Capture the cell that displays the provided text and extract its (X, Y) central coordinate. 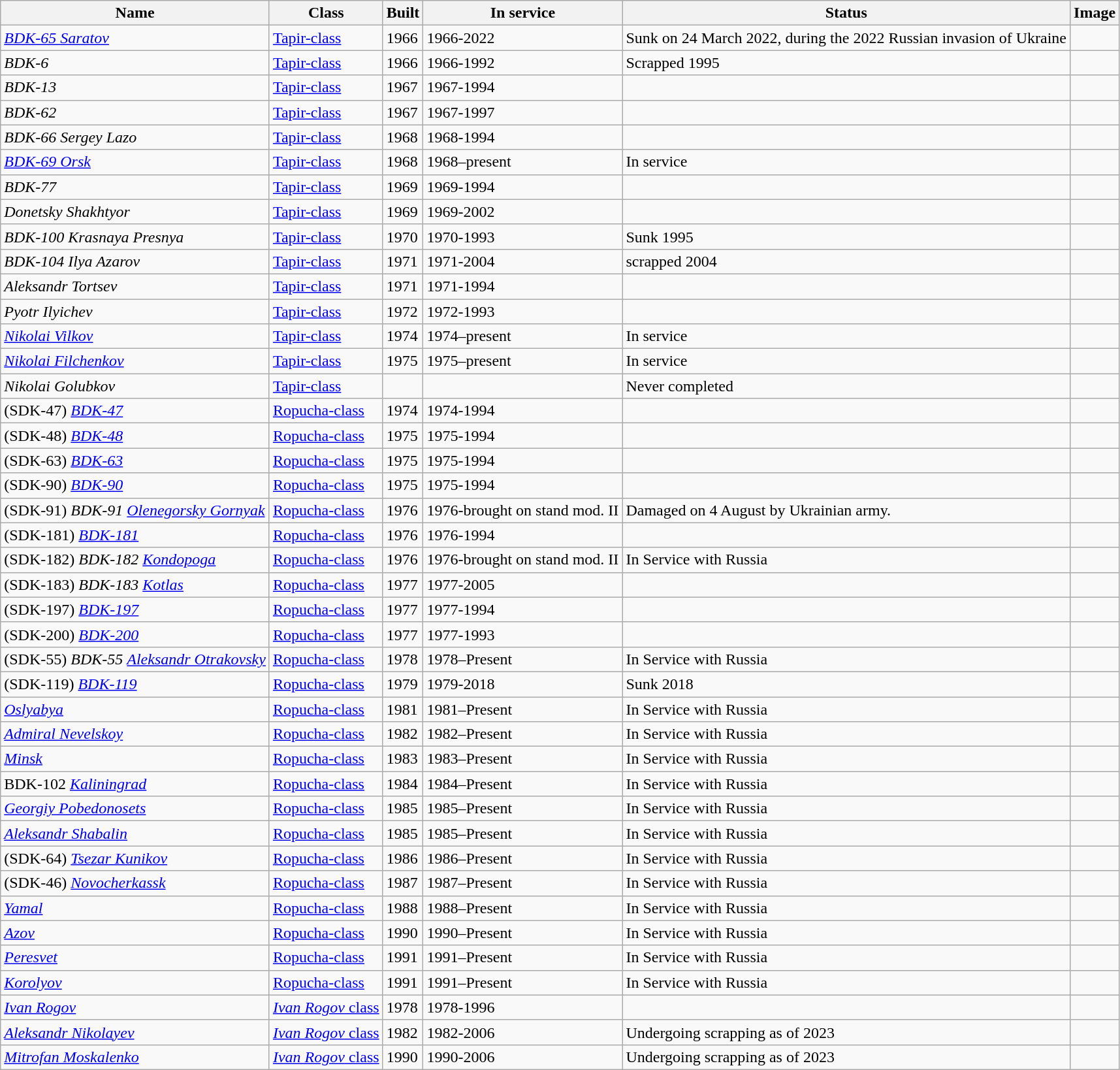
(SDK-181) BDK-181 (135, 535)
Mitrofan Moskalenko (135, 1057)
1977-1993 (522, 634)
1983 (403, 759)
(SDK-55) BDK-55 Aleksandr Otrakovsky (135, 659)
(SDK-90) BDK-90 (135, 485)
(SDK-64) Tsezar Kunikov (135, 858)
BDK-69 Orsk (135, 162)
1975–present (522, 361)
Admiral Nevelskoy (135, 734)
1972-1993 (522, 312)
(SDK-91) BDK-91 Olenegorsky Gornyak (135, 510)
1990-2006 (522, 1057)
Korolyov (135, 982)
Minsk (135, 759)
Donetsky Shakhtyor (135, 212)
1977-2005 (522, 585)
Pyotr Ilyichev (135, 312)
1969-2002 (522, 212)
1969-1994 (522, 187)
1978–Present (522, 659)
Aleksandr Nikolayev (135, 1032)
BDK-77 (135, 187)
1971-2004 (522, 261)
scrapped 2004 (846, 261)
Nikolai Vilkov (135, 336)
Never completed (846, 386)
Nikolai Golubkov (135, 386)
BDK-100 Krasnaya Presnya (135, 236)
BDK-6 (135, 63)
1979-2018 (522, 684)
1971-1994 (522, 286)
Aleksandr Tortsev (135, 286)
1968-1994 (522, 137)
Sunk 2018 (846, 684)
Class (326, 13)
1981–Present (522, 709)
1967-1994 (522, 88)
Nikolai Filchenkov (135, 361)
1972 (403, 312)
1974–present (522, 336)
1986 (403, 858)
Image (1095, 13)
1976-1994 (522, 535)
1987–Present (522, 883)
1982-2006 (522, 1032)
(SDK-47) BDK-47 (135, 411)
1966-1992 (522, 63)
1966-2022 (522, 38)
BDK-13 (135, 88)
BDK-104 Ilya Azarov (135, 261)
BDK-62 (135, 112)
Sunk on 24 March 2022, during the 2022 Russian invasion of Ukraine (846, 38)
Oslyabya (135, 709)
1970-1993 (522, 236)
Georgiy Pobedonosets (135, 809)
1982–Present (522, 734)
1990–Present (522, 933)
1984–Present (522, 784)
1988–Present (522, 908)
Aleksandr Shabalin (135, 834)
(SDK-182) BDK-182 Kondopoga (135, 560)
1988 (403, 908)
(SDK-119) BDK-119 (135, 684)
1981 (403, 709)
BDK-65 Saratov (135, 38)
Peresvet (135, 958)
1984 (403, 784)
1967-1997 (522, 112)
1968–present (522, 162)
1970 (403, 236)
(SDK-200) BDK-200 (135, 634)
1986–Present (522, 858)
(SDK-183) BDK-183 Kotlas (135, 585)
Status (846, 13)
Yamal (135, 908)
(SDK-46) Novocherkassk (135, 883)
Name (135, 13)
Ivan Rogov (135, 1007)
BDK-66 Sergey Lazo (135, 137)
Azov (135, 933)
BDK-102 Kaliningrad (135, 784)
1977-1994 (522, 609)
1979 (403, 684)
(SDK-63) BDK-63 (135, 461)
Built (403, 13)
Sunk 1995 (846, 236)
Scrapped 1995 (846, 63)
Damaged on 4 August by Ukrainian army. (846, 510)
(SDK-48) BDK-48 (135, 436)
1987 (403, 883)
1978-1996 (522, 1007)
1974-1994 (522, 411)
1983–Present (522, 759)
(SDK-197) BDK-197 (135, 609)
